Scan for the cell matching the given text and deliver its (X, Y) coordinate at center. 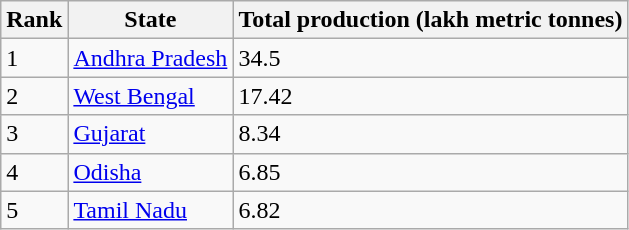
State (150, 20)
Rank (34, 20)
3 (34, 134)
34.5 (430, 58)
West Bengal (150, 96)
17.42 (430, 96)
4 (34, 172)
Odisha (150, 172)
8.34 (430, 134)
Andhra Pradesh (150, 58)
1 (34, 58)
6.82 (430, 210)
2 (34, 96)
Gujarat (150, 134)
6.85 (430, 172)
Tamil Nadu (150, 210)
Total production (lakh metric tonnes) (430, 20)
5 (34, 210)
